Locate the cell with the specified text and output its [X, Y] center coordinate. 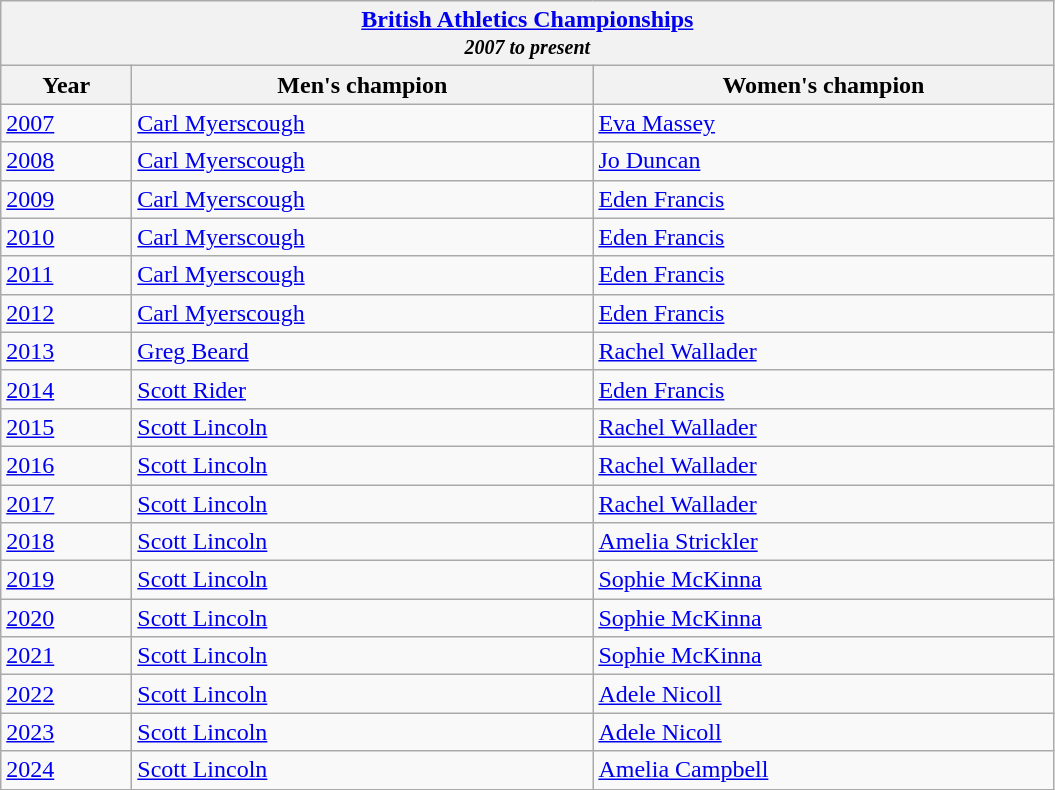
2015 [66, 427]
2016 [66, 465]
2020 [66, 618]
2013 [66, 351]
Men's champion [362, 85]
2018 [66, 542]
2008 [66, 161]
2007 [66, 123]
2022 [66, 694]
2009 [66, 199]
Scott Rider [362, 389]
Greg Beard [362, 351]
2019 [66, 580]
Amelia Campbell [824, 770]
Year [66, 85]
Jo Duncan [824, 161]
2012 [66, 313]
2010 [66, 237]
2021 [66, 656]
Eva Massey [824, 123]
2014 [66, 389]
Amelia Strickler [824, 542]
2017 [66, 503]
British Athletics Championships2007 to present [528, 34]
Women's champion [824, 85]
2011 [66, 275]
2024 [66, 770]
2023 [66, 732]
